Find where the given text appears and provide that cell's center as [x, y] coordinate. 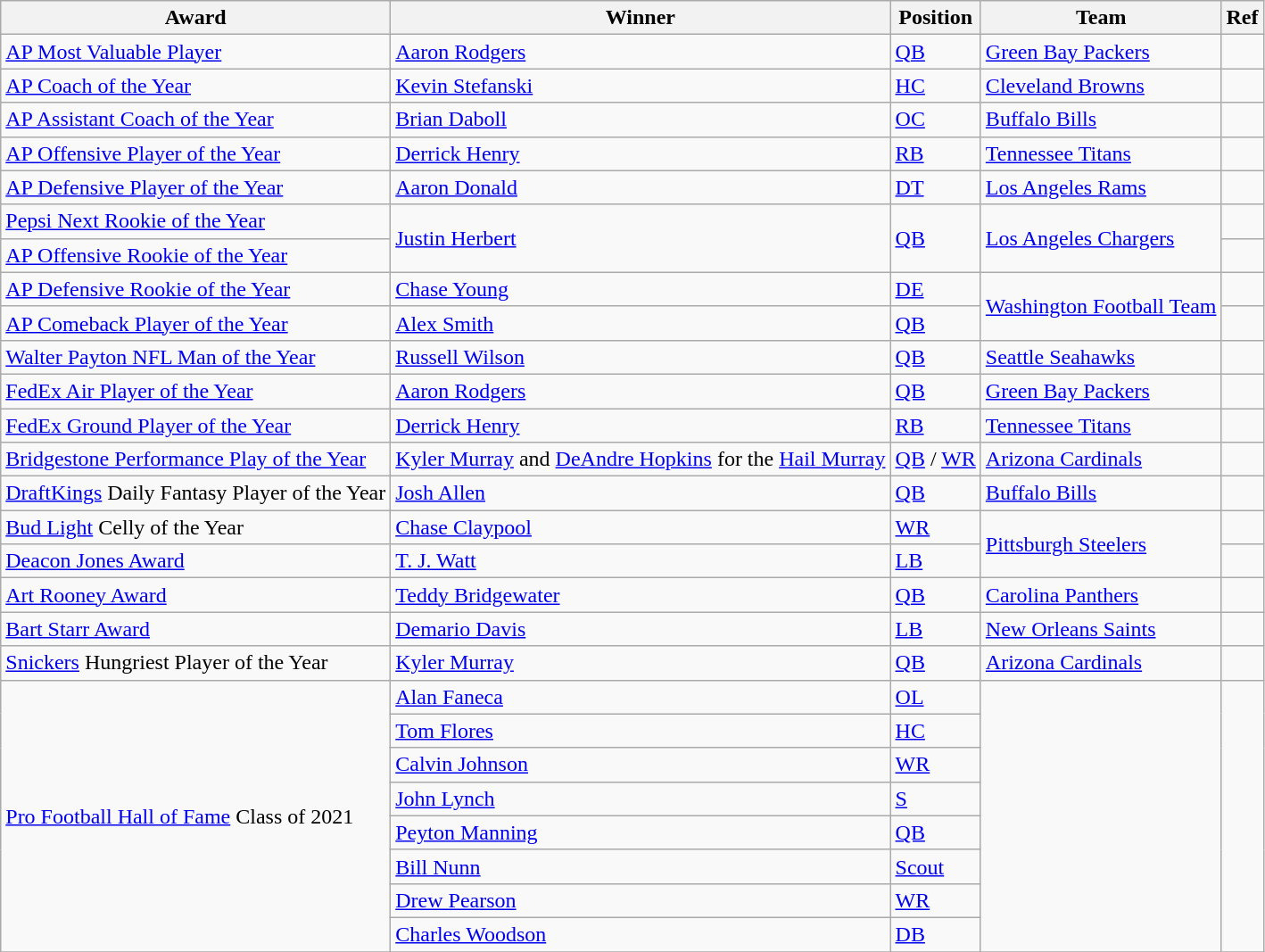
Chase Young [641, 289]
Snickers Hungriest Player of the Year [196, 663]
AP Comeback Player of the Year [196, 323]
Team [1101, 18]
Charles Woodson [641, 934]
Pittsburgh Steelers [1101, 544]
Russell Wilson [641, 357]
FedEx Air Player of the Year [196, 391]
New Orleans Saints [1101, 629]
Winner [641, 18]
DE [935, 289]
DraftKings Daily Fantasy Player of the Year [196, 493]
Walter Payton NFL Man of the Year [196, 357]
AP Offensive Rookie of the Year [196, 255]
John Lynch [641, 799]
Justin Herbert [641, 238]
Brian Daboll [641, 120]
Scout [935, 866]
Deacon Jones Award [196, 561]
AP Assistant Coach of the Year [196, 120]
AP Coach of the Year [196, 86]
Washington Football Team [1101, 306]
Kyler Murray [641, 663]
Alex Smith [641, 323]
FedEx Ground Player of the Year [196, 426]
Pro Football Hall of Fame Class of 2021 [196, 815]
Award [196, 18]
Chase Claypool [641, 527]
Bart Starr Award [196, 629]
Kyler Murray and DeAndre Hopkins for the Hail Murray [641, 459]
AP Defensive Player of the Year [196, 187]
AP Offensive Player of the Year [196, 153]
S [935, 799]
Calvin Johnson [641, 765]
Seattle Seahawks [1101, 357]
Ref [1242, 18]
Bud Light Celly of the Year [196, 527]
Pepsi Next Rookie of the Year [196, 221]
Los Angeles Rams [1101, 187]
Art Rooney Award [196, 595]
Aaron Donald [641, 187]
Teddy Bridgewater [641, 595]
DB [935, 934]
AP Defensive Rookie of the Year [196, 289]
Alan Faneca [641, 697]
T. J. Watt [641, 561]
Bridgestone Performance Play of the Year [196, 459]
Kevin Stefanski [641, 86]
Demario Davis [641, 629]
Los Angeles Chargers [1101, 238]
Carolina Panthers [1101, 595]
Drew Pearson [641, 900]
Position [935, 18]
OL [935, 697]
OC [935, 120]
DT [935, 187]
Bill Nunn [641, 866]
Josh Allen [641, 493]
Tom Flores [641, 731]
AP Most Valuable Player [196, 52]
QB / WR [935, 459]
Cleveland Browns [1101, 86]
Peyton Manning [641, 832]
